Provide the (X, Y) coordinate of the cell's center where the given text is located.  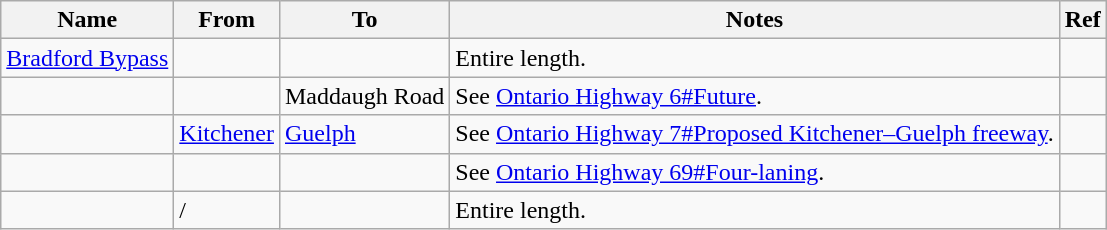
See Ontario Highway 7#Proposed Kitchener–Guelph freeway. (754, 134)
See Ontario Highway 6#Future. (754, 96)
Ref (1082, 20)
Bradford Bypass (88, 58)
To (364, 20)
Guelph (364, 134)
Notes (754, 20)
From (227, 20)
Maddaugh Road (364, 96)
See Ontario Highway 69#Four-laning. (754, 172)
/ (227, 210)
Name (88, 20)
Kitchener (227, 134)
